Return the (x, y) coordinate for the center point of the cell that contains the specified text.  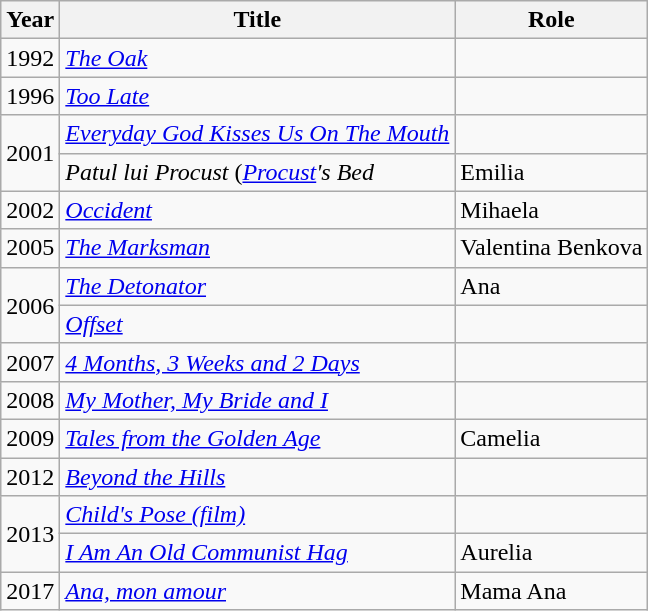
Beyond the Hills (258, 477)
I Am An Old Communist Hag (258, 553)
The Marksman (258, 248)
2008 (30, 400)
2009 (30, 438)
Mihaela (552, 210)
Aurelia (552, 553)
1996 (30, 96)
The Detonator (258, 286)
Role (552, 20)
Camelia (552, 438)
2013 (30, 534)
4 Months, 3 Weeks and 2 Days (258, 362)
2002 (30, 210)
2017 (30, 591)
Occident (258, 210)
Too Late (258, 96)
Ana (552, 286)
Ana, mon amour (258, 591)
1992 (30, 58)
2001 (30, 153)
2007 (30, 362)
Offset (258, 324)
2012 (30, 477)
Valentina Benkova (552, 248)
The Oak (258, 58)
Tales from the Golden Age (258, 438)
2005 (30, 248)
Patul lui Procust (Procust's Bed (258, 172)
Title (258, 20)
My Mother, My Bride and I (258, 400)
Emilia (552, 172)
Child's Pose (film) (258, 515)
Year (30, 20)
Everyday God Kisses Us On The Mouth (258, 134)
2006 (30, 305)
Mama Ana (552, 591)
